Pinpoint the cell where the given text exists, returning its (X, Y) midpoint coordinate. 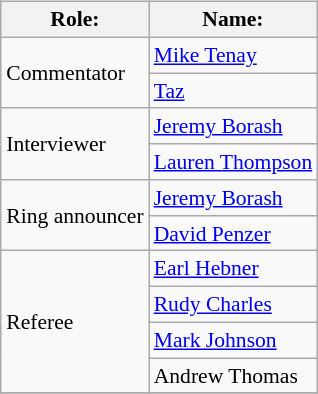
Lauren Thompson (234, 162)
Earl Hebner (234, 269)
Commentator (74, 72)
Mike Tenay (234, 55)
Rudy Charles (234, 305)
Name: (234, 20)
Referee (74, 322)
David Penzer (234, 233)
Mark Johnson (234, 340)
Andrew Thomas (234, 376)
Role: (74, 20)
Ring announcer (74, 216)
Interviewer (74, 144)
Taz (234, 91)
